From the cell containing the given text, extract its center point as [X, Y] coordinate. 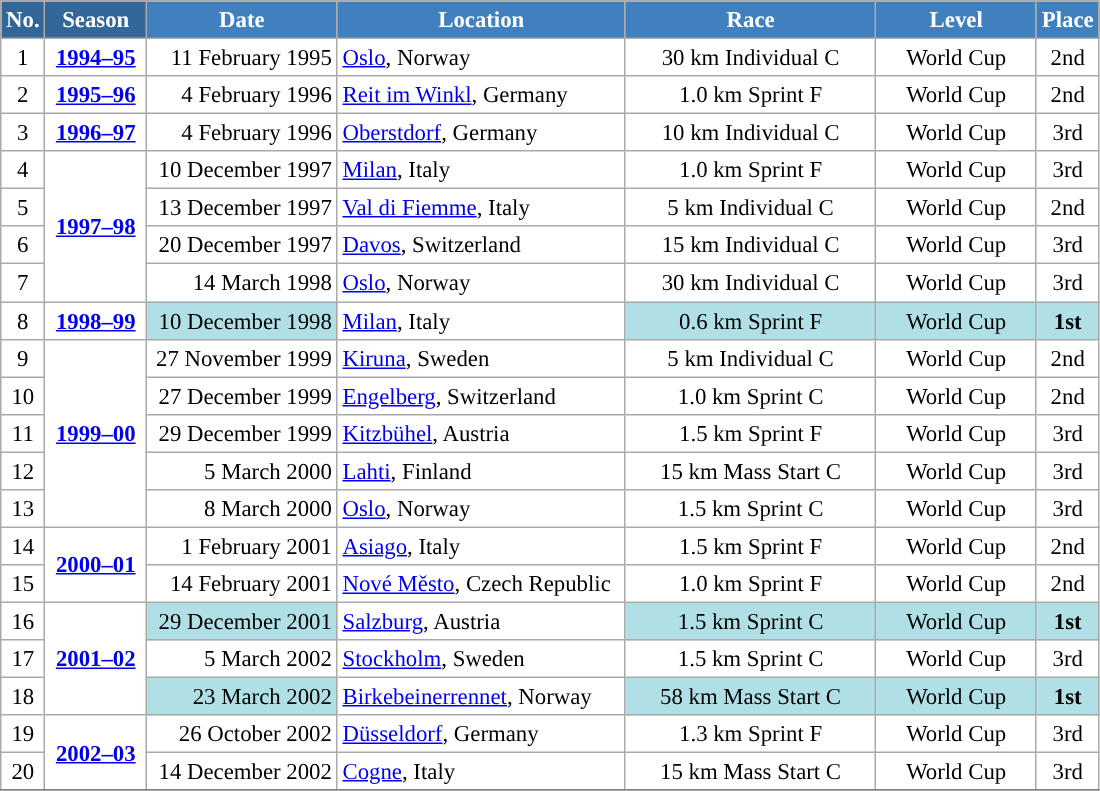
15 [23, 584]
No. [23, 20]
Engelberg, Switzerland [481, 396]
Birkebeinerrennet, Norway [481, 697]
20 December 1997 [242, 245]
Cogne, Italy [481, 772]
1997–98 [96, 226]
Davos, Switzerland [481, 245]
13 December 1997 [242, 208]
14 February 2001 [242, 584]
Stockholm, Sweden [481, 659]
Reit im Winkl, Germany [481, 95]
Season [96, 20]
1995–96 [96, 95]
0.6 km Sprint F [750, 321]
Oberstdorf, Germany [481, 133]
Kiruna, Sweden [481, 358]
11 February 1995 [242, 58]
1 February 2001 [242, 546]
Val di Fiemme, Italy [481, 208]
17 [23, 659]
4 [23, 170]
Race [750, 20]
5 March 2000 [242, 471]
2000–01 [96, 564]
Level [956, 20]
Location [481, 20]
27 November 1999 [242, 358]
10 December 1998 [242, 321]
Kitzbühel, Austria [481, 433]
20 [23, 772]
5 [23, 208]
1.0 km Sprint C [750, 396]
12 [23, 471]
8 March 2000 [242, 509]
29 December 2001 [242, 621]
Place [1067, 20]
Asiago, Italy [481, 546]
14 December 2002 [242, 772]
2 [23, 95]
18 [23, 697]
26 October 2002 [242, 734]
Nové Město, Czech Republic [481, 584]
1999–00 [96, 433]
Lahti, Finland [481, 471]
2002–03 [96, 752]
19 [23, 734]
2001–02 [96, 658]
5 March 2002 [242, 659]
27 December 1999 [242, 396]
7 [23, 283]
6 [23, 245]
58 km Mass Start C [750, 697]
1 [23, 58]
Salzburg, Austria [481, 621]
10 [23, 396]
10 km Individual C [750, 133]
1996–97 [96, 133]
8 [23, 321]
16 [23, 621]
Date [242, 20]
9 [23, 358]
29 December 1999 [242, 433]
Düsseldorf, Germany [481, 734]
15 km Individual C [750, 245]
1998–99 [96, 321]
3 [23, 133]
14 March 1998 [242, 283]
1994–95 [96, 58]
14 [23, 546]
13 [23, 509]
23 March 2002 [242, 697]
10 December 1997 [242, 170]
1.3 km Sprint F [750, 734]
11 [23, 433]
